Detect which cell encompasses the target text, then output its (x, y) center coordinate. 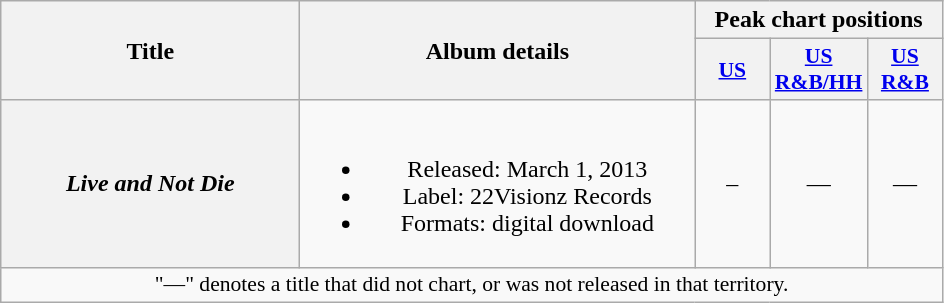
Peak chart positions (819, 20)
"—" denotes a title that did not chart, or was not released in that territory. (472, 285)
US R&B (904, 70)
Title (150, 50)
Live and Not Die (150, 184)
US (732, 70)
– (732, 184)
Album details (498, 50)
US R&B/HH (819, 70)
Released: March 1, 2013Label: 22Visionz RecordsFormats: digital download (498, 184)
